Capture the cell that displays the provided text and extract its [X, Y] central coordinate. 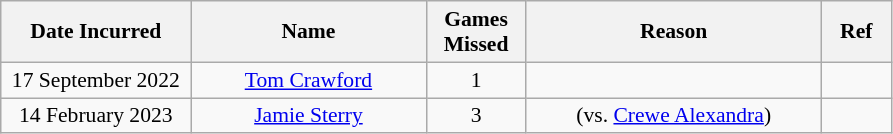
Ref [856, 32]
Date Incurred [96, 32]
1 [476, 80]
(vs. Crewe Alexandra) [674, 116]
Name [308, 32]
3 [476, 116]
17 September 2022 [96, 80]
Tom Crawford [308, 80]
Jamie Sterry [308, 116]
Games Missed [476, 32]
14 February 2023 [96, 116]
Reason [674, 32]
